Output the (X, Y) coordinate of the center of the cell containing the given text.  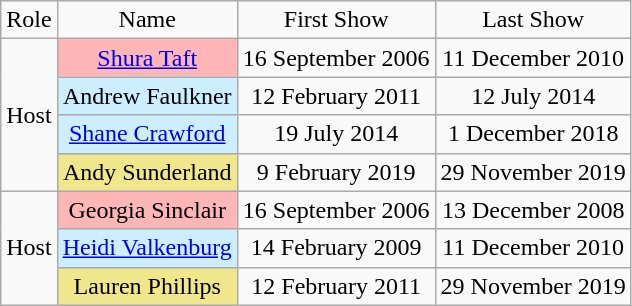
Heidi Valkenburg (147, 248)
Shura Taft (147, 58)
Andrew Faulkner (147, 96)
Name (147, 20)
12 July 2014 (533, 96)
Lauren Phillips (147, 286)
Last Show (533, 20)
Andy Sunderland (147, 172)
1 December 2018 (533, 134)
Shane Crawford (147, 134)
9 February 2019 (336, 172)
14 February 2009 (336, 248)
19 July 2014 (336, 134)
First Show (336, 20)
Georgia Sinclair (147, 210)
Role (29, 20)
13 December 2008 (533, 210)
